Return [x, y] of the center of cell containing provided text 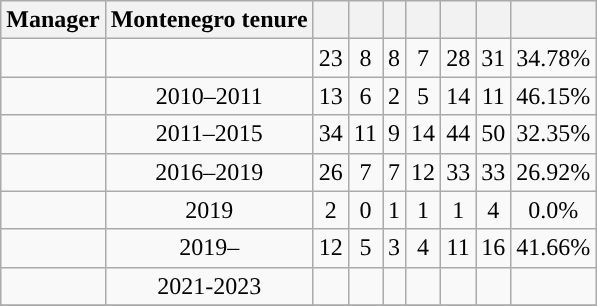
2011–2015 [209, 134]
0.0% [554, 210]
46.15% [554, 96]
2019 [209, 210]
28 [458, 58]
44 [458, 134]
13 [330, 96]
50 [494, 134]
34 [330, 134]
Manager [53, 20]
26.92% [554, 172]
32.35% [554, 134]
23 [330, 58]
2016–2019 [209, 172]
2010–2011 [209, 96]
2019– [209, 248]
31 [494, 58]
26 [330, 172]
34.78% [554, 58]
Montenegro tenure [209, 20]
6 [365, 96]
3 [394, 248]
16 [494, 248]
2021-2023 [209, 286]
9 [394, 134]
41.66% [554, 248]
0 [365, 210]
